Identify which cell holds the provided text, then report its (x, y) central coordinate. 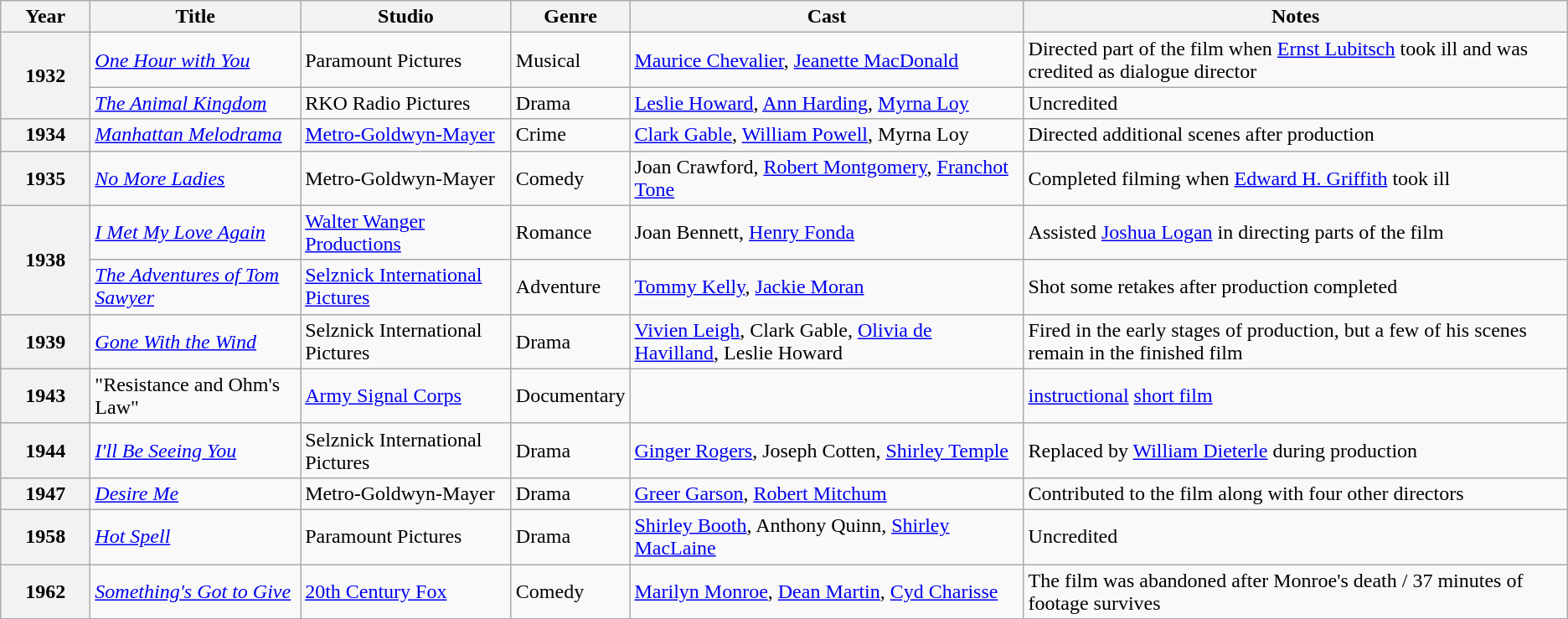
Ginger Rogers, Joseph Cotten, Shirley Temple (827, 451)
The Adventures of Tom Sawyer (196, 286)
1962 (45, 591)
Clark Gable, William Powell, Myrna Loy (827, 135)
Completed filming when Edward H. Griffith took ill (1295, 178)
instructional short film (1295, 395)
Vivien Leigh, Clark Gable, Olivia de Havilland, Leslie Howard (827, 342)
Desire Me (196, 493)
Gone With the Wind (196, 342)
20th Century Fox (406, 591)
I'll Be Seeing You (196, 451)
Something's Got to Give (196, 591)
One Hour with You (196, 60)
"Resistance and Ohm's Law" (196, 395)
Army Signal Corps (406, 395)
Cast (827, 17)
Tommy Kelly, Jackie Moran (827, 286)
1935 (45, 178)
Shot some retakes after production completed (1295, 286)
1932 (45, 75)
Greer Garson, Robert Mitchum (827, 493)
The Animal Kingdom (196, 103)
1939 (45, 342)
1947 (45, 493)
Notes (1295, 17)
Joan Bennett, Henry Fonda (827, 233)
Documentary (570, 395)
1938 (45, 260)
Joan Crawford, Robert Montgomery, Franchot Tone (827, 178)
Directed additional scenes after production (1295, 135)
Title (196, 17)
Replaced by William Dieterle during production (1295, 451)
The film was abandoned after Monroe's death / 37 minutes of footage survives (1295, 591)
Marilyn Monroe, Dean Martin, Cyd Charisse (827, 591)
Assisted Joshua Logan in directing parts of the film (1295, 233)
Crime (570, 135)
1944 (45, 451)
Adventure (570, 286)
Manhattan Melodrama (196, 135)
Directed part of the film when Ernst Lubitsch took ill and was credited as dialogue director (1295, 60)
Leslie Howard, Ann Harding, Myrna Loy (827, 103)
Romance (570, 233)
1958 (45, 536)
Contributed to the film along with four other directors (1295, 493)
Fired in the early stages of production, but a few of his scenes remain in the finished film (1295, 342)
RKO Radio Pictures (406, 103)
No More Ladies (196, 178)
Maurice Chevalier, Jeanette MacDonald (827, 60)
Walter Wanger Productions (406, 233)
Genre (570, 17)
1943 (45, 395)
1934 (45, 135)
Year (45, 17)
Hot Spell (196, 536)
Studio (406, 17)
I Met My Love Again (196, 233)
Shirley Booth, Anthony Quinn, Shirley MacLaine (827, 536)
Musical (570, 60)
